Return the (X, Y) coordinate for the center point of the cell that contains the specified text.  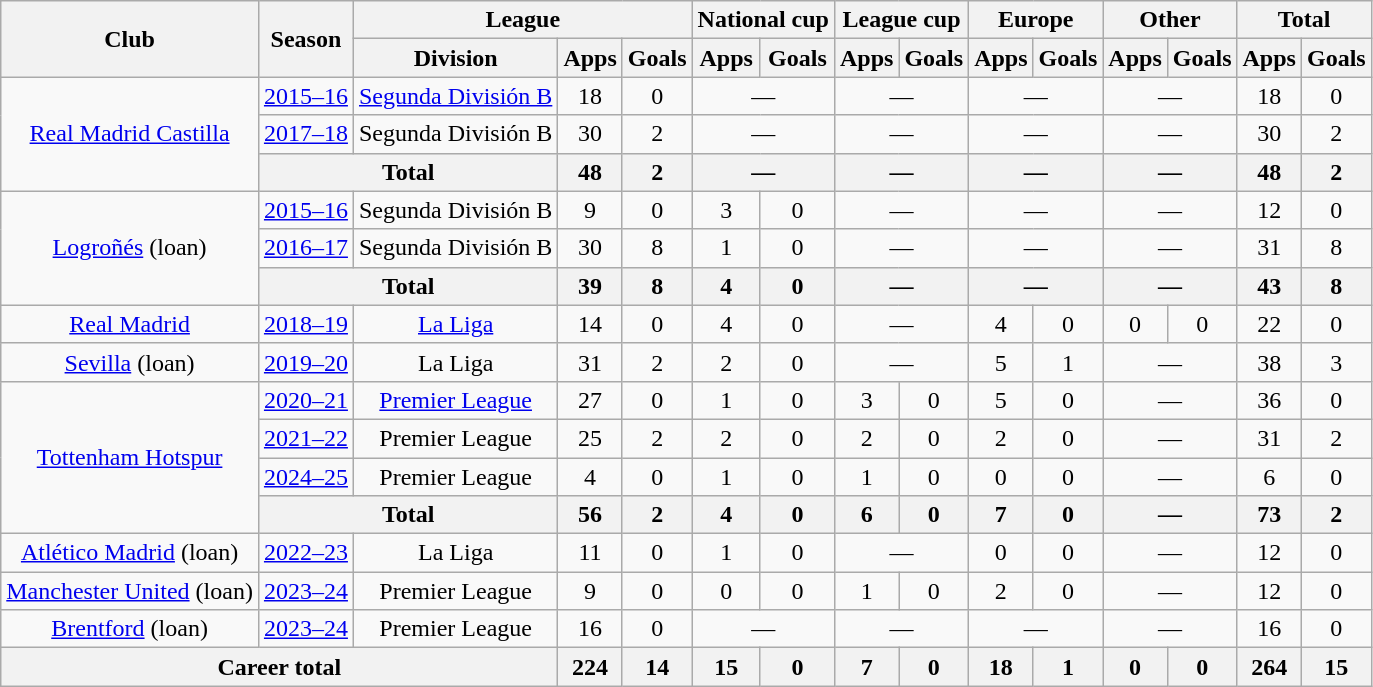
Brentford (loan) (130, 629)
Real Madrid (130, 324)
Tottenham Hotspur (130, 457)
Career total (280, 667)
Real Madrid Castilla (130, 134)
43 (1269, 286)
2024–25 (306, 477)
Season (306, 39)
Europe (1036, 20)
38 (1269, 362)
36 (1269, 400)
Other (1170, 20)
Division (455, 58)
11 (590, 553)
League cup (901, 20)
56 (590, 515)
25 (590, 438)
22 (1269, 324)
2016–17 (306, 248)
Club (130, 39)
Logroñés (loan) (130, 248)
League (522, 20)
264 (1269, 667)
Manchester United (loan) (130, 591)
2019–20 (306, 362)
2018–19 (306, 324)
2021–22 (306, 438)
73 (1269, 515)
2022–23 (306, 553)
National cup (763, 20)
27 (590, 400)
39 (590, 286)
224 (590, 667)
Sevilla (loan) (130, 362)
2017–18 (306, 134)
Atlético Madrid (loan) (130, 553)
2020–21 (306, 400)
